From the cell containing the given text, extract its center point as (x, y) coordinate. 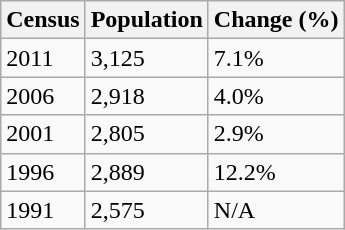
3,125 (146, 58)
Census (43, 20)
1991 (43, 210)
2,575 (146, 210)
2,918 (146, 96)
1996 (43, 172)
7.1% (276, 58)
N/A (276, 210)
2011 (43, 58)
12.2% (276, 172)
Change (%) (276, 20)
2,889 (146, 172)
2.9% (276, 134)
2001 (43, 134)
2006 (43, 96)
4.0% (276, 96)
2,805 (146, 134)
Population (146, 20)
